Extract the (X, Y) coordinate from the center of the cell holding the provided text.  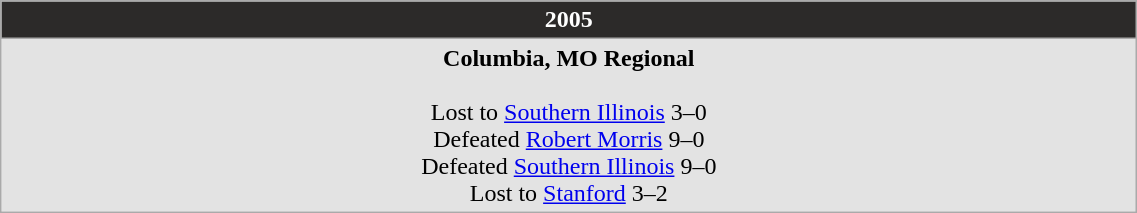
Columbia, MO RegionalLost to Southern Illinois 3–0 Defeated Robert Morris 9–0 Defeated Southern Illinois 9–0 Lost to Stanford 3–2 (569, 126)
2005 (569, 20)
